Identify which cell holds the provided text, then report its (X, Y) central coordinate. 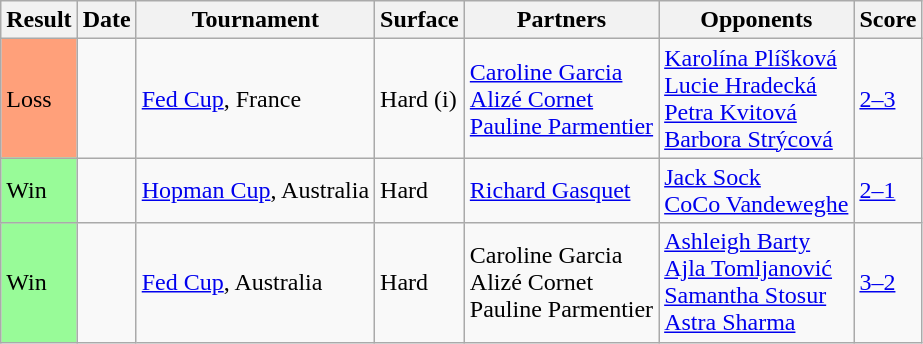
Tournament (255, 20)
Date (106, 20)
Partners (561, 20)
Hard (i) (420, 98)
Result (39, 20)
Score (888, 20)
Karolína Plíšková Lucie Hradecká Petra Kvitová Barbora Strýcová (756, 98)
Fed Cup, France (255, 98)
2–3 (888, 98)
Hopman Cup, Australia (255, 190)
Ashleigh Barty Ajla Tomljanović Samantha Stosur Astra Sharma (756, 282)
Richard Gasquet (561, 190)
Loss (39, 98)
Surface (420, 20)
Opponents (756, 20)
Fed Cup, Australia (255, 282)
Jack Sock CoCo Vandeweghe (756, 190)
3–2 (888, 282)
2–1 (888, 190)
